Pinpoint the cell where the given text exists, returning its (X, Y) midpoint coordinate. 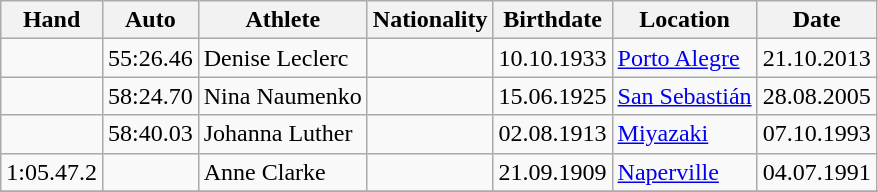
Nationality (430, 20)
58:24.70 (150, 96)
21.09.1909 (552, 172)
Naperville (684, 172)
21.10.2013 (816, 58)
28.08.2005 (816, 96)
Anne Clarke (282, 172)
Auto (150, 20)
Johanna Luther (282, 134)
Miyazaki (684, 134)
07.10.1993 (816, 134)
1:05.47.2 (52, 172)
Birthdate (552, 20)
Denise Leclerc (282, 58)
Athlete (282, 20)
Location (684, 20)
Nina Naumenko (282, 96)
10.10.1933 (552, 58)
02.08.1913 (552, 134)
Hand (52, 20)
04.07.1991 (816, 172)
15.06.1925 (552, 96)
58:40.03 (150, 134)
San Sebastián (684, 96)
55:26.46 (150, 58)
Date (816, 20)
Porto Alegre (684, 58)
